Return [X, Y] of the center of cell containing provided text 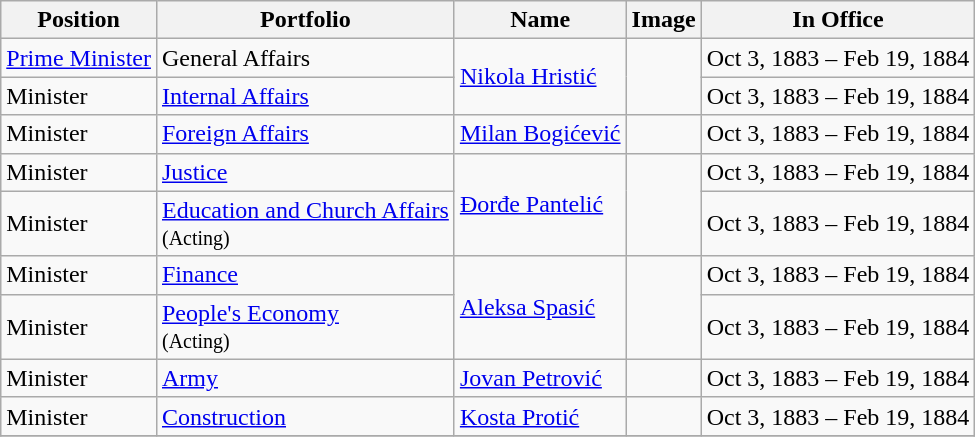
Aleksa Spasić [540, 308]
General Affairs [305, 58]
Internal Affairs [305, 96]
Kosta Protić [540, 416]
Foreign Affairs [305, 134]
Milan Bogićević [540, 134]
Name [540, 20]
Army [305, 378]
Jovan Petrović [540, 378]
Prime Minister [79, 58]
Construction [305, 416]
Image [664, 20]
Education and Church Affairs (Acting) [305, 224]
Finance [305, 275]
Đorđe Pantelić [540, 204]
In Office [838, 20]
Portfolio [305, 20]
Nikola Hristić [540, 77]
Justice [305, 172]
People's Economy (Acting) [305, 326]
Position [79, 20]
